Locate the cell with the specified text and output its (x, y) center coordinate. 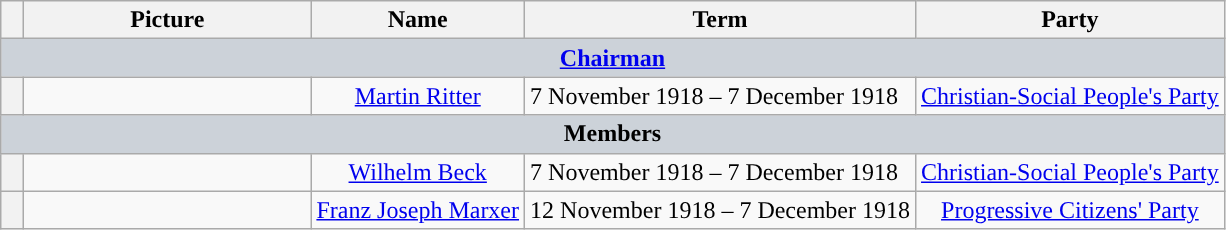
Progressive Citizens' Party (1070, 210)
Picture (168, 20)
Name (418, 20)
Party (1070, 20)
Wilhelm Beck (418, 172)
Chairman (612, 58)
Franz Joseph Marxer (418, 210)
Term (720, 20)
Martin Ritter (418, 96)
Members (612, 134)
12 November 1918 – 7 December 1918 (720, 210)
